Locate the cell with the specified text and output its [X, Y] center coordinate. 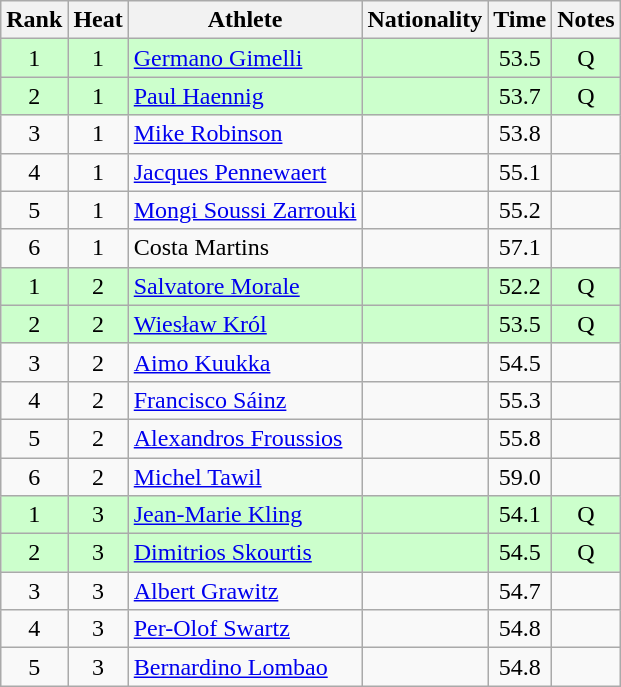
Wiesław Król [245, 324]
Aimo Kuukka [245, 362]
53.8 [520, 134]
52.2 [520, 286]
Per-Olof Swartz [245, 629]
Time [520, 20]
Francisco Sáinz [245, 400]
Jean-Marie Kling [245, 515]
Notes [586, 20]
55.3 [520, 400]
55.8 [520, 438]
Dimitrios Skourtis [245, 553]
Jacques Pennewaert [245, 172]
Alexandros Froussios [245, 438]
Rank [34, 20]
Paul Haennig [245, 96]
Germano Gimelli [245, 58]
Athlete [245, 20]
Heat [98, 20]
Nationality [425, 20]
59.0 [520, 477]
Michel Tawil [245, 477]
53.7 [520, 96]
Salvatore Morale [245, 286]
Mike Robinson [245, 134]
55.1 [520, 172]
Albert Grawitz [245, 591]
54.7 [520, 591]
Costa Martins [245, 248]
55.2 [520, 210]
54.1 [520, 515]
Bernardino Lombao [245, 667]
57.1 [520, 248]
Mongi Soussi Zarrouki [245, 210]
